Scan for the cell matching the given text and deliver its (X, Y) coordinate at center. 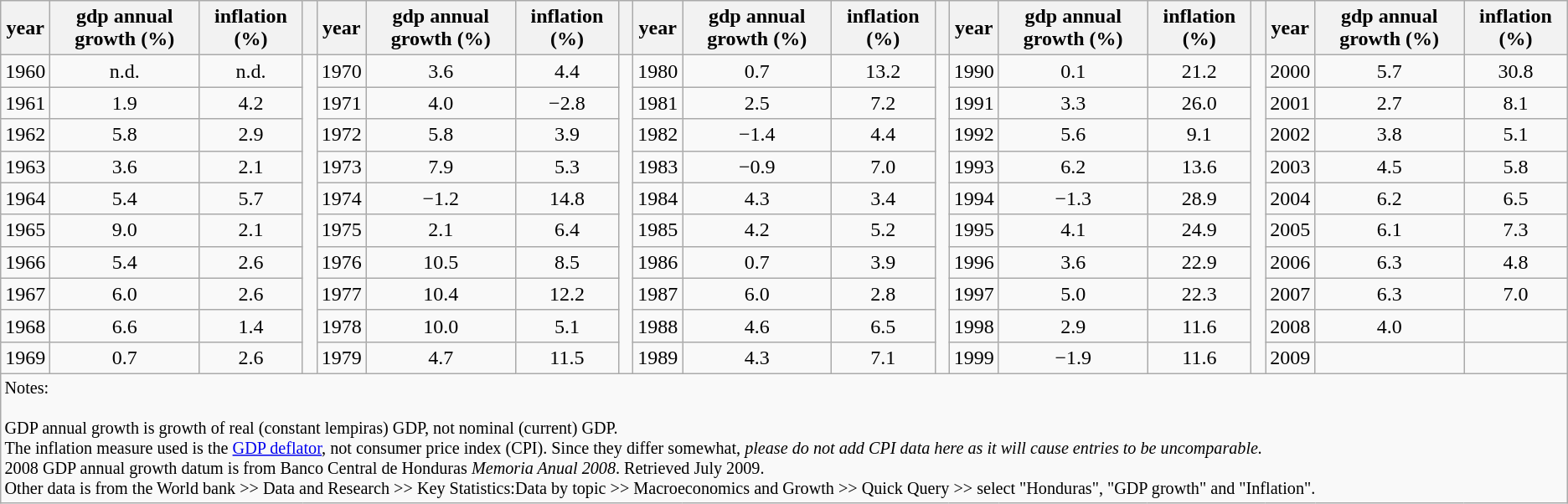
1978 (342, 326)
1980 (658, 71)
5.3 (567, 167)
7.9 (441, 167)
1.4 (251, 326)
2009 (1290, 357)
1961 (25, 103)
1977 (342, 294)
3.4 (884, 198)
11.5 (567, 357)
−1.2 (441, 198)
0.1 (1073, 71)
1970 (342, 71)
1974 (342, 198)
1969 (25, 357)
13.2 (884, 71)
14.8 (567, 198)
13.6 (1199, 167)
9.1 (1199, 135)
1986 (658, 262)
22.9 (1199, 262)
1984 (658, 198)
5.6 (1073, 135)
1976 (342, 262)
1990 (973, 71)
2008 (1290, 326)
4.7 (441, 357)
2004 (1290, 198)
1964 (25, 198)
7.2 (884, 103)
9.0 (125, 230)
1965 (25, 230)
−1.9 (1073, 357)
28.9 (1199, 198)
2.7 (1390, 103)
1991 (973, 103)
10.0 (441, 326)
2001 (1290, 103)
1972 (342, 135)
1981 (658, 103)
2002 (1290, 135)
8.5 (567, 262)
8.1 (1516, 103)
1992 (973, 135)
1960 (25, 71)
1973 (342, 167)
3.8 (1390, 135)
2.8 (884, 294)
1997 (973, 294)
5.2 (884, 230)
22.3 (1199, 294)
26.0 (1199, 103)
1988 (658, 326)
1983 (658, 167)
1966 (25, 262)
1982 (658, 135)
2003 (1290, 167)
4.6 (757, 326)
−0.9 (757, 167)
−1.3 (1073, 198)
30.8 (1516, 71)
1985 (658, 230)
1968 (25, 326)
1995 (973, 230)
3.3 (1073, 103)
12.2 (567, 294)
1971 (342, 103)
1.9 (125, 103)
1967 (25, 294)
1996 (973, 262)
2005 (1290, 230)
4.8 (1516, 262)
7.3 (1516, 230)
1963 (25, 167)
2007 (1290, 294)
1998 (973, 326)
1989 (658, 357)
7.1 (884, 357)
10.5 (441, 262)
4.1 (1073, 230)
−2.8 (567, 103)
6.1 (1390, 230)
4.5 (1390, 167)
1987 (658, 294)
1999 (973, 357)
24.9 (1199, 230)
2000 (1290, 71)
2006 (1290, 262)
1962 (25, 135)
−1.4 (757, 135)
5.0 (1073, 294)
1994 (973, 198)
1979 (342, 357)
21.2 (1199, 71)
10.4 (441, 294)
1975 (342, 230)
1993 (973, 167)
6.4 (567, 230)
2.5 (757, 103)
6.6 (125, 326)
